Capture the cell that displays the provided text and extract its (x, y) central coordinate. 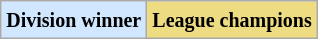
Division winner (74, 20)
League champions (232, 20)
